Search for the cell housing the specified text and yield its (X, Y) center coordinate. 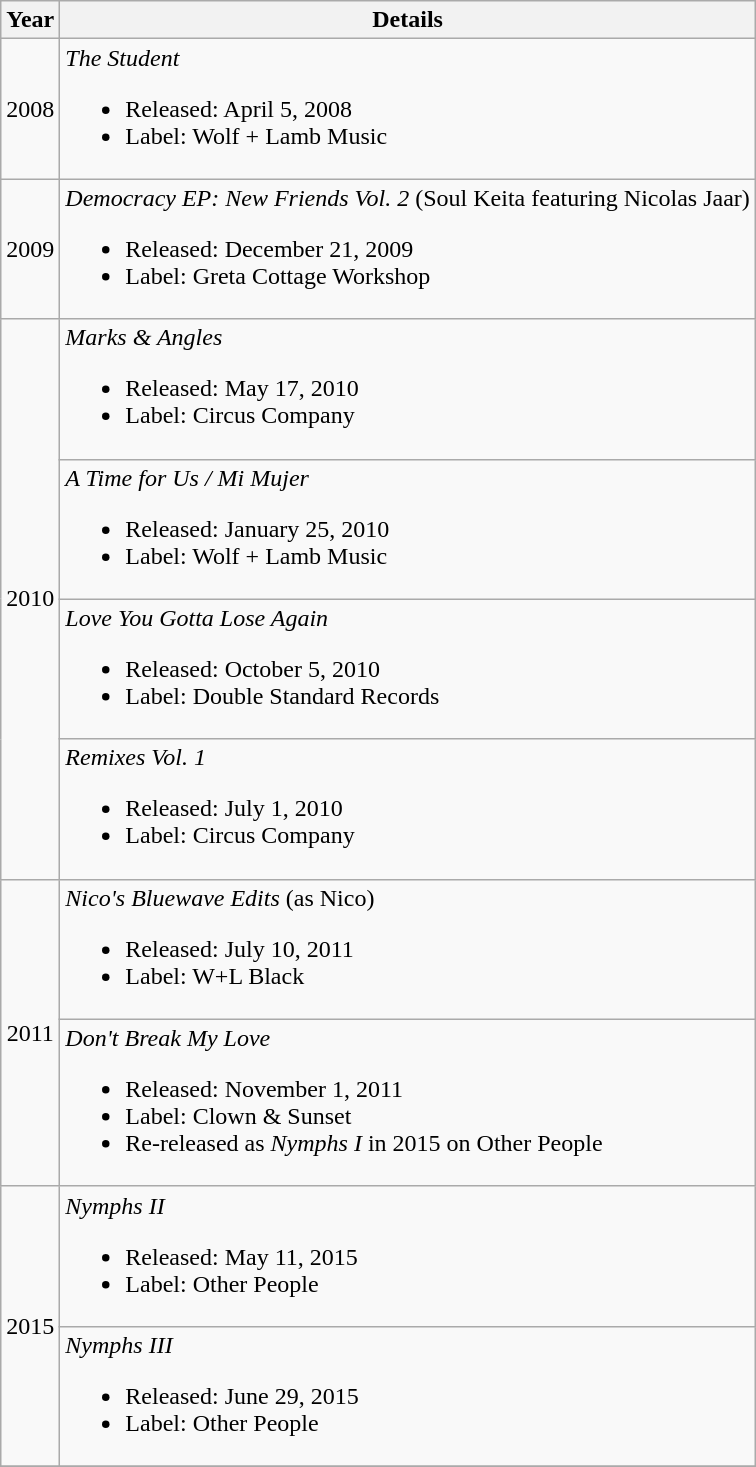
The StudentReleased: April 5, 2008Label: Wolf + Lamb Music (408, 109)
Nico's Bluewave Edits (as Nico)Released: July 10, 2011Label: W+L Black (408, 949)
2008 (30, 109)
2009 (30, 249)
2015 (30, 1326)
2011 (30, 1032)
Year (30, 20)
Nymphs IIIReleased: June 29, 2015Label: Other People (408, 1396)
Democracy EP: New Friends Vol. 2 (Soul Keita featuring Nicolas Jaar)Released: December 21, 2009Label: Greta Cottage Workshop (408, 249)
Don't Break My LoveReleased: November 1, 2011Label: Clown & SunsetRe-released as Nymphs I in 2015 on Other People (408, 1102)
Marks & AnglesReleased: May 17, 2010Label: Circus Company (408, 389)
Remixes Vol. 1Released: July 1, 2010Label: Circus Company (408, 809)
Nymphs IIReleased: May 11, 2015Label: Other People (408, 1256)
A Time for Us / Mi MujerReleased: January 25, 2010Label: Wolf + Lamb Music (408, 529)
Love You Gotta Lose AgainReleased: October 5, 2010Label: Double Standard Records (408, 669)
2010 (30, 599)
Details (408, 20)
